Output the [x, y] coordinate of the center of the cell containing the given text.  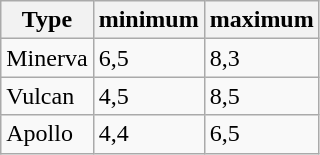
minimum [148, 20]
Minerva [47, 58]
Type [47, 20]
Apollo [47, 134]
4,5 [148, 96]
8,5 [262, 96]
maximum [262, 20]
4,4 [148, 134]
8,3 [262, 58]
Vulcan [47, 96]
